Identify which cell holds the provided text, then report its (X, Y) central coordinate. 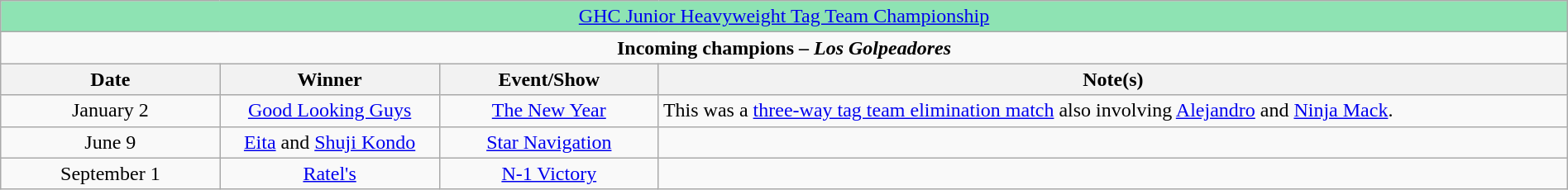
Ratel's (329, 173)
June 9 (111, 142)
The New Year (549, 111)
Date (111, 79)
September 1 (111, 173)
Good Looking Guys (329, 111)
Winner (329, 79)
January 2 (111, 111)
Note(s) (1113, 79)
GHC Junior Heavyweight Tag Team Championship (784, 17)
Eita and Shuji Kondo (329, 142)
Star Navigation (549, 142)
This was a three-way tag team elimination match also involving Alejandro and Ninja Mack. (1113, 111)
N-1 Victory (549, 173)
Incoming champions – Los Golpeadores (784, 48)
Event/Show (549, 79)
